Scan for the cell matching the given text and deliver its [X, Y] coordinate at center. 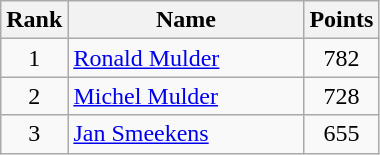
Rank [34, 20]
Points [342, 20]
655 [342, 134]
1 [34, 58]
Ronald Mulder [186, 58]
Michel Mulder [186, 96]
728 [342, 96]
782 [342, 58]
2 [34, 96]
3 [34, 134]
Name [186, 20]
Jan Smeekens [186, 134]
